Detect which cell encompasses the target text, then output its (X, Y) center coordinate. 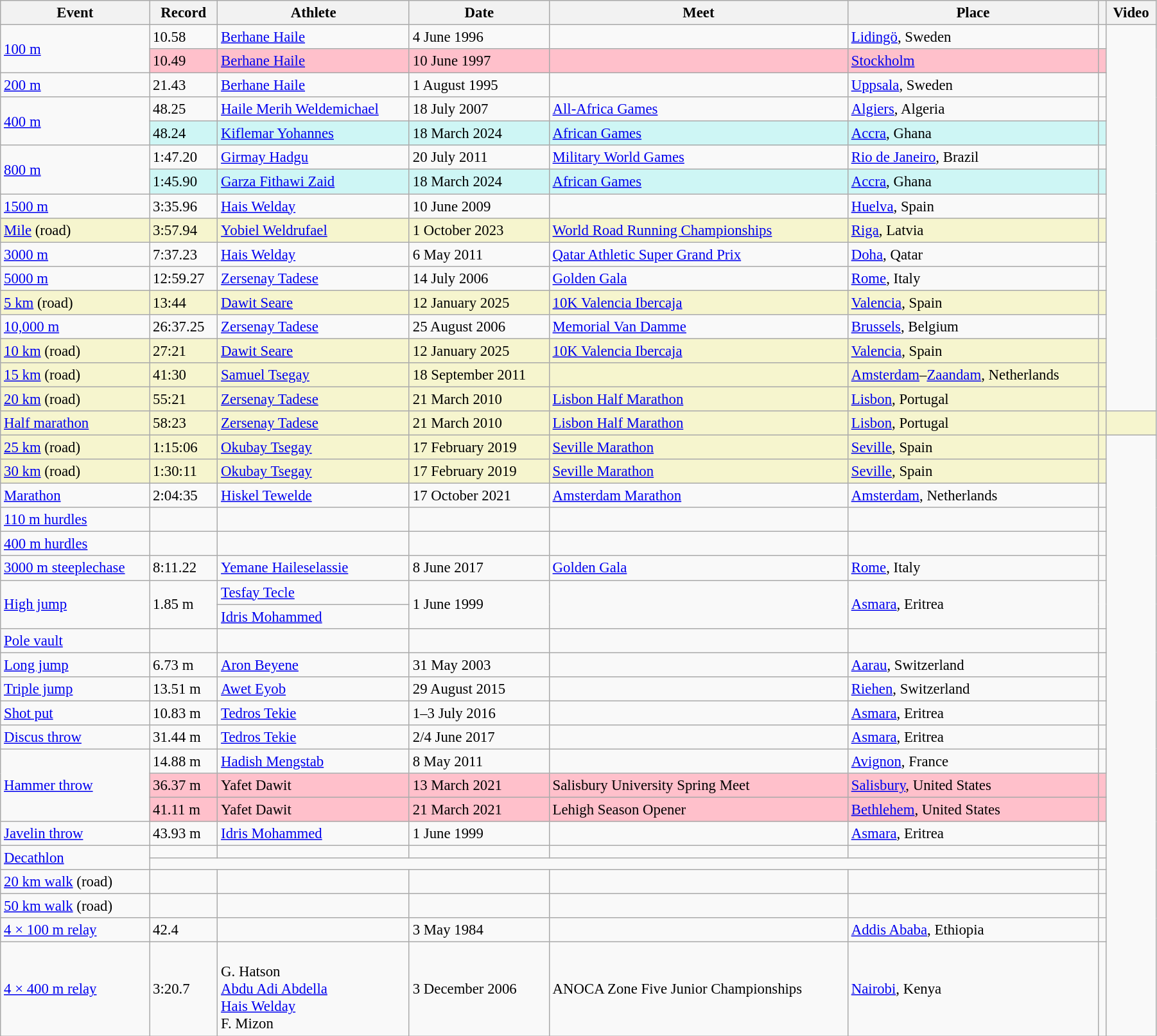
25 km (road) (75, 448)
Bethlehem, United States (973, 810)
10.49 (184, 61)
Tesfay Tecle (313, 592)
Amsterdam–Zaandam, Netherlands (973, 375)
21.43 (184, 85)
3 December 2006 (479, 989)
Meet (699, 13)
Nairobi, Kenya (973, 989)
41.11 m (184, 810)
1.85 m (184, 604)
29 August 2015 (479, 689)
Date (479, 13)
Pole vault (75, 640)
Haile Merih Weldemichael (313, 109)
Kiflemar Yohannes (313, 134)
43.93 m (184, 834)
13:44 (184, 303)
12:59.27 (184, 278)
2:04:35 (184, 496)
21 March 2021 (479, 810)
Hiskel Tewelde (313, 496)
7:37.23 (184, 254)
3:20.7 (184, 989)
Algiers, Algeria (973, 109)
Salisbury, United States (973, 786)
400 m hurdles (75, 544)
Javelin throw (75, 834)
Stockholm (973, 61)
14.88 m (184, 761)
31 May 2003 (479, 665)
Discus throw (75, 737)
6.73 m (184, 665)
3:35.96 (184, 206)
Decathlon (75, 858)
Aron Beyene (313, 665)
Memorial Van Damme (699, 327)
Military World Games (699, 157)
15 km (road) (75, 375)
Place (973, 13)
6 May 2011 (479, 254)
800 m (75, 170)
8 May 2011 (479, 761)
Amsterdam Marathon (699, 496)
10.83 m (184, 713)
10.58 (184, 37)
ANOCA Zone Five Junior Championships (699, 989)
Rio de Janeiro, Brazil (973, 157)
1:30:11 (184, 471)
1:47.20 (184, 157)
World Road Running Championships (699, 230)
Doha, Qatar (973, 254)
31.44 m (184, 737)
10 June 1997 (479, 61)
1:15:06 (184, 448)
10 km (road) (75, 351)
All-Africa Games (699, 109)
4 June 1996 (479, 37)
Shot put (75, 713)
20 km walk (road) (75, 882)
1500 m (75, 206)
Athlete (313, 13)
13.51 m (184, 689)
Yemane Haileselassie (313, 568)
20 km (road) (75, 399)
200 m (75, 85)
25 August 2006 (479, 327)
36.37 m (184, 786)
20 July 2011 (479, 157)
48.24 (184, 134)
Long jump (75, 665)
Lehigh Season Opener (699, 810)
Marathon (75, 496)
1–3 July 2016 (479, 713)
5 km (road) (75, 303)
Hadish Mengstab (313, 761)
Triple jump (75, 689)
10 June 2009 (479, 206)
50 km walk (road) (75, 906)
Record (184, 13)
27:21 (184, 351)
1 August 1995 (479, 85)
Half marathon (75, 423)
Huelva, Spain (973, 206)
G. HatsonAbdu Adi AbdellaHais WeldayF. Mizon (313, 989)
2/4 June 2017 (479, 737)
Lidingö, Sweden (973, 37)
Riga, Latvia (973, 230)
Hammer throw (75, 785)
Girmay Hadgu (313, 157)
42.4 (184, 931)
17 October 2021 (479, 496)
High jump (75, 604)
Amsterdam, Netherlands (973, 496)
Aarau, Switzerland (973, 665)
58:23 (184, 423)
18 July 2007 (479, 109)
41:30 (184, 375)
Salisbury University Spring Meet (699, 786)
Event (75, 13)
Qatar Athletic Super Grand Prix (699, 254)
14 July 2006 (479, 278)
Avignon, France (973, 761)
30 km (road) (75, 471)
8 June 2017 (479, 568)
55:21 (184, 399)
Riehen, Switzerland (973, 689)
Addis Ababa, Ethiopia (973, 931)
4 × 400 m relay (75, 989)
Awet Eyob (313, 689)
13 March 2021 (479, 786)
5000 m (75, 278)
18 September 2011 (479, 375)
26:37.25 (184, 327)
4 × 100 m relay (75, 931)
Uppsala, Sweden (973, 85)
3 May 1984 (479, 931)
48.25 (184, 109)
Yobiel Weldrufael (313, 230)
Video (1131, 13)
3:57.94 (184, 230)
3000 m steeplechase (75, 568)
110 m hurdles (75, 520)
3000 m (75, 254)
Brussels, Belgium (973, 327)
Mile (road) (75, 230)
Garza Fithawi Zaid (313, 182)
10,000 m (75, 327)
400 m (75, 121)
1:45.90 (184, 182)
100 m (75, 49)
8:11.22 (184, 568)
Samuel Tsegay (313, 375)
1 October 2023 (479, 230)
